Find where the given text appears and provide that cell's center as (X, Y) coordinate. 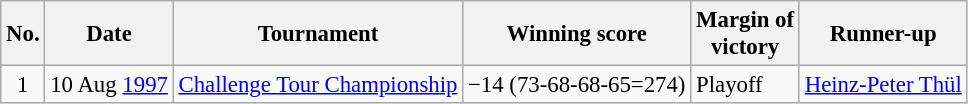
1 (23, 85)
Challenge Tour Championship (318, 85)
−14 (73-68-68-65=274) (577, 85)
Tournament (318, 34)
Winning score (577, 34)
10 Aug 1997 (109, 85)
No. (23, 34)
Date (109, 34)
Playoff (746, 85)
Heinz-Peter Thül (883, 85)
Margin ofvictory (746, 34)
Runner-up (883, 34)
